Scan for the cell matching the given text and deliver its [X, Y] coordinate at center. 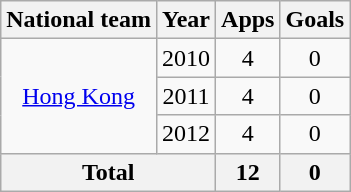
Hong Kong [79, 96]
2012 [186, 134]
12 [248, 172]
Year [186, 20]
National team [79, 20]
2011 [186, 96]
Total [108, 172]
Apps [248, 20]
2010 [186, 58]
Goals [315, 20]
